Provide the [x, y] coordinate of the cell's center where the given text is located.  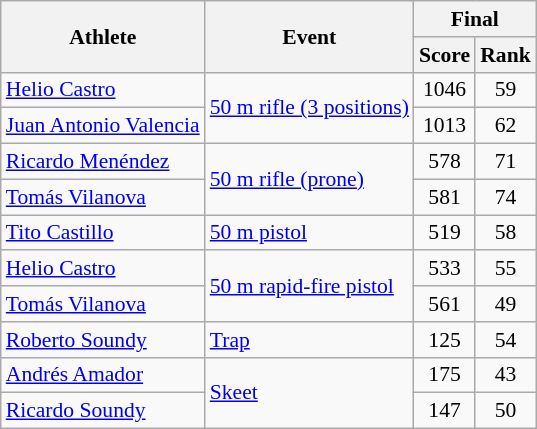
Tito Castillo [103, 233]
43 [506, 375]
125 [444, 340]
Skeet [310, 392]
62 [506, 126]
50 m rifle (3 positions) [310, 108]
Ricardo Soundy [103, 411]
175 [444, 375]
519 [444, 233]
Trap [310, 340]
581 [444, 197]
578 [444, 162]
561 [444, 304]
50 m pistol [310, 233]
55 [506, 269]
50 [506, 411]
Rank [506, 55]
1046 [444, 90]
533 [444, 269]
50 m rifle (prone) [310, 180]
147 [444, 411]
Final [475, 19]
74 [506, 197]
Event [310, 36]
54 [506, 340]
1013 [444, 126]
Ricardo Menéndez [103, 162]
Juan Antonio Valencia [103, 126]
59 [506, 90]
49 [506, 304]
Roberto Soundy [103, 340]
Score [444, 55]
50 m rapid-fire pistol [310, 286]
Andrés Amador [103, 375]
Athlete [103, 36]
71 [506, 162]
58 [506, 233]
